Identify which cell holds the provided text, then report its [X, Y] central coordinate. 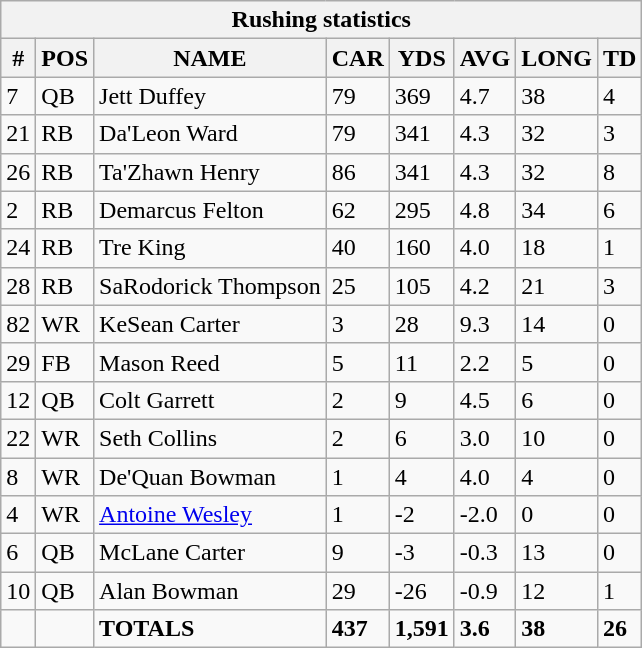
FB [65, 362]
-2.0 [484, 515]
YDS [422, 58]
Tre King [210, 248]
McLane Carter [210, 553]
-3 [422, 553]
14 [557, 324]
24 [18, 248]
9.3 [484, 324]
-0.3 [484, 553]
22 [18, 438]
82 [18, 324]
3.0 [484, 438]
3.6 [484, 629]
11 [422, 362]
POS [65, 58]
TOTALS [210, 629]
4.5 [484, 400]
4.2 [484, 286]
LONG [557, 58]
De'Quan Bowman [210, 477]
-2 [422, 515]
AVG [484, 58]
40 [358, 248]
437 [358, 629]
Colt Garrett [210, 400]
CAR [358, 58]
13 [557, 553]
Jett Duffey [210, 96]
4.7 [484, 96]
7 [18, 96]
160 [422, 248]
105 [422, 286]
Antoine Wesley [210, 515]
Da'Leon Ward [210, 134]
-0.9 [484, 591]
369 [422, 96]
295 [422, 210]
25 [358, 286]
Rushing statistics [322, 20]
SaRodorick Thompson [210, 286]
Mason Reed [210, 362]
Seth Collins [210, 438]
# [18, 58]
2.2 [484, 362]
NAME [210, 58]
34 [557, 210]
4.8 [484, 210]
1,591 [422, 629]
TD [619, 58]
Demarcus Felton [210, 210]
KeSean Carter [210, 324]
62 [358, 210]
86 [358, 172]
-26 [422, 591]
Alan Bowman [210, 591]
Ta'Zhawn Henry [210, 172]
18 [557, 248]
